Find where the given text appears and provide that cell's center as [x, y] coordinate. 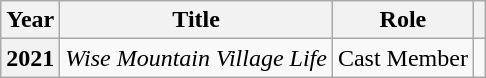
Title [196, 20]
Year [30, 20]
2021 [30, 58]
Role [402, 20]
Cast Member [402, 58]
Wise Mountain Village Life [196, 58]
